Capture the cell that displays the provided text and extract its (X, Y) central coordinate. 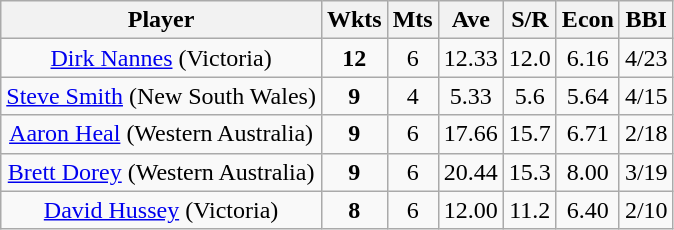
Aaron Heal (Western Australia) (162, 134)
15.3 (530, 172)
5.64 (588, 96)
17.66 (470, 134)
4/23 (646, 58)
11.2 (530, 210)
BBI (646, 20)
5.33 (470, 96)
Brett Dorey (Western Australia) (162, 172)
15.7 (530, 134)
Player (162, 20)
12.0 (530, 58)
12.00 (470, 210)
Steve Smith (New South Wales) (162, 96)
2/18 (646, 134)
Dirk Nannes (Victoria) (162, 58)
4 (412, 96)
8 (354, 210)
8.00 (588, 172)
2/10 (646, 210)
6.40 (588, 210)
Mts (412, 20)
6.71 (588, 134)
12 (354, 58)
S/R (530, 20)
6.16 (588, 58)
Ave (470, 20)
5.6 (530, 96)
3/19 (646, 172)
Econ (588, 20)
David Hussey (Victoria) (162, 210)
4/15 (646, 96)
20.44 (470, 172)
12.33 (470, 58)
Wkts (354, 20)
